Capture the cell that displays the provided text and extract its (x, y) central coordinate. 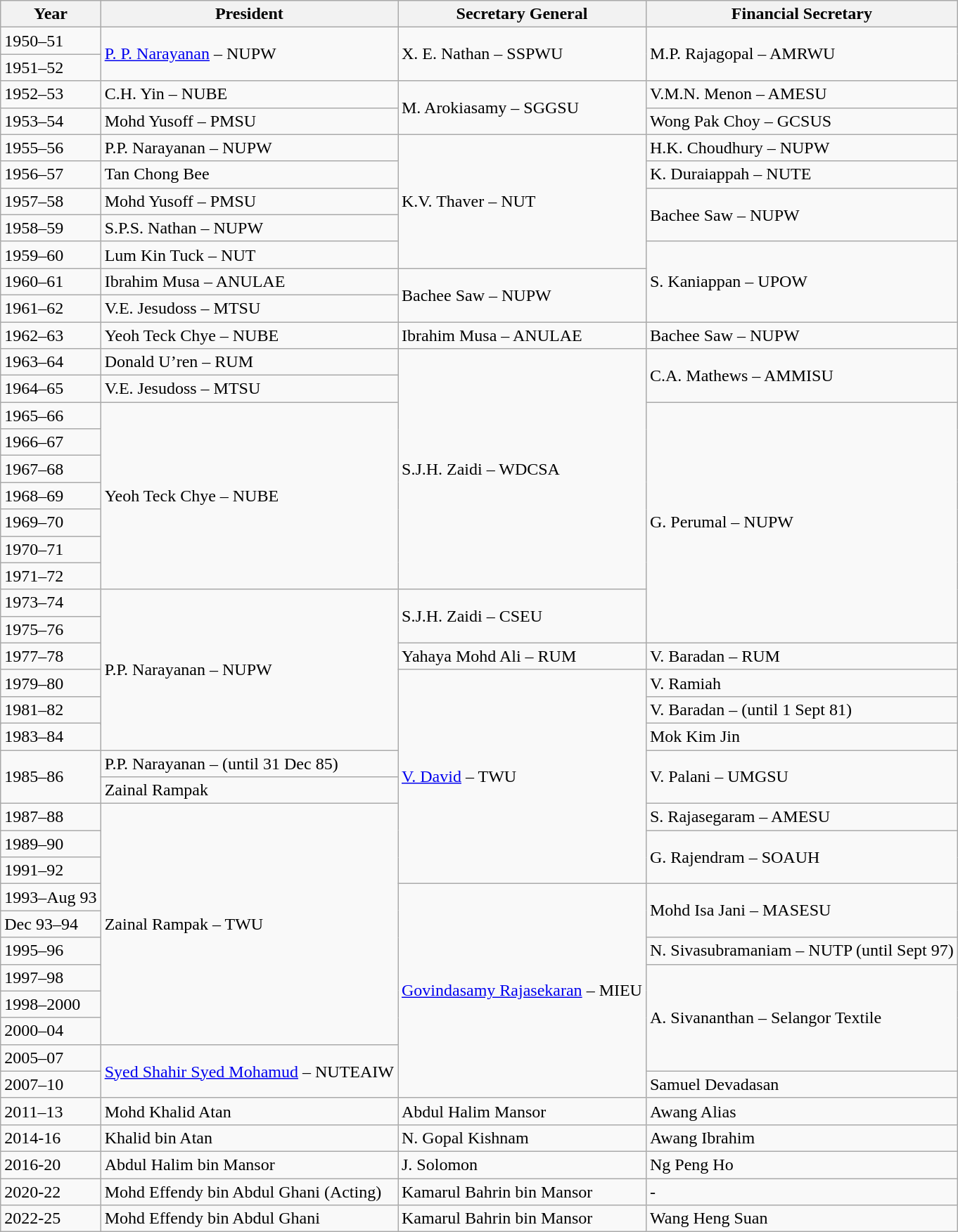
2005–07 (51, 1058)
K.V. Thaver – NUT (522, 201)
V. Palani – UMGSU (802, 776)
1995–96 (51, 951)
2020-22 (51, 1192)
Wang Heng Suan (802, 1219)
Year (51, 14)
1993–Aug 93 (51, 897)
- (802, 1192)
Tan Chong Bee (249, 174)
1991–92 (51, 871)
Awang Alias (802, 1111)
1969–70 (51, 522)
1966–67 (51, 442)
2016-20 (51, 1164)
Zainal Rampak (249, 790)
G. Rajendram – SOAUH (802, 857)
V. Ramiah (802, 683)
V.M.N. Menon – AMESU (802, 94)
1983–84 (51, 736)
1981–82 (51, 710)
Syed Shahir Syed Mohamud – NUTEAIW (249, 1071)
Mohd Effendy bin Abdul Ghani (249, 1219)
S. Rajasegaram – AMESU (802, 817)
1960–61 (51, 281)
1959–60 (51, 255)
Khalid bin Atan (249, 1138)
S.P.S. Nathan – NUPW (249, 228)
Mohd Isa Jani – MASESU (802, 911)
Dec 93–94 (51, 924)
1965–66 (51, 416)
1958–59 (51, 228)
S.J.H. Zaidi – CSEU (522, 616)
Wong Pak Choy – GCSUS (802, 121)
1955–56 (51, 148)
1970–71 (51, 549)
M.P. Rajagopal – AMRWU (802, 54)
A. Sivananthan – Selangor Textile (802, 1018)
1998–2000 (51, 1004)
2011–13 (51, 1111)
V. Baradan – (until 1 Sept 81) (802, 710)
Yahaya Mohd Ali – RUM (522, 656)
Govindasamy Rajasekaran – MIEU (522, 991)
Financial Secretary (802, 14)
2000–04 (51, 1031)
1968–69 (51, 496)
1973–74 (51, 603)
1967–68 (51, 469)
1962–63 (51, 335)
Abdul Halim Mansor (522, 1111)
S.J.H. Zaidi – WDCSA (522, 470)
Mohd Effendy bin Abdul Ghani (Acting) (249, 1192)
Mok Kim Jin (802, 736)
Ng Peng Ho (802, 1164)
Mohd Khalid Atan (249, 1111)
Secretary General (522, 14)
N. Sivasubramaniam – NUTP (until Sept 97) (802, 951)
C.H. Yin – NUBE (249, 94)
Abdul Halim bin Mansor (249, 1164)
Donald U’ren – RUM (249, 362)
J. Solomon (522, 1164)
1997–98 (51, 977)
1964–65 (51, 389)
N. Gopal Kishnam (522, 1138)
1987–88 (51, 817)
1951–52 (51, 68)
1971–72 (51, 576)
P. P. Narayanan – NUPW (249, 54)
Lum Kin Tuck – NUT (249, 255)
Samuel Devadasan (802, 1084)
1963–64 (51, 362)
1989–90 (51, 844)
Zainal Rampak – TWU (249, 924)
1953–54 (51, 121)
P.P. Narayanan – (until 31 Dec 85) (249, 763)
1985–86 (51, 776)
1950–51 (51, 41)
1975–76 (51, 629)
1977–78 (51, 656)
2014-16 (51, 1138)
Awang Ibrahim (802, 1138)
C.A. Mathews – AMMISU (802, 376)
V. David – TWU (522, 776)
2007–10 (51, 1084)
1961–62 (51, 308)
1952–53 (51, 94)
V. Baradan – RUM (802, 656)
2022-25 (51, 1219)
S. Kaniappan – UPOW (802, 281)
K. Duraiappah – NUTE (802, 174)
President (249, 14)
G. Perumal – NUPW (802, 523)
1956–57 (51, 174)
M. Arokiasamy – SGGSU (522, 108)
1979–80 (51, 683)
1957–58 (51, 201)
H.K. Choudhury – NUPW (802, 148)
X. E. Nathan – SSPWU (522, 54)
